Provide the (X, Y) coordinate of the cell's center where the given text is located.  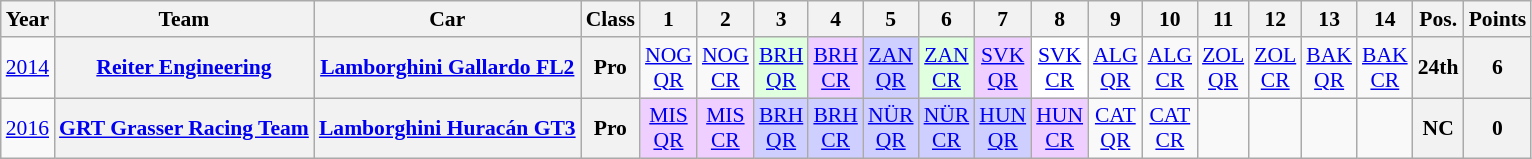
7 (1002, 19)
NOGCR (726, 68)
ALGCR (1170, 68)
13 (1329, 19)
MISCR (726, 128)
SVKCR (1060, 68)
11 (1223, 19)
NC (1438, 128)
Team (184, 19)
2016 (28, 128)
ZOLCR (1275, 68)
1 (668, 19)
24th (1438, 68)
4 (836, 19)
5 (891, 19)
Lamborghini Gallardo FL2 (448, 68)
CATQR (1115, 128)
MISQR (668, 128)
BAKQR (1329, 68)
Pos. (1438, 19)
ALGQR (1115, 68)
NÜRQR (891, 128)
10 (1170, 19)
SVKQR (1002, 68)
Year (28, 19)
CATCR (1170, 128)
GRT Grasser Racing Team (184, 128)
9 (1115, 19)
ZOLQR (1223, 68)
Car (448, 19)
ZANQR (891, 68)
3 (782, 19)
NOGQR (668, 68)
Reiter Engineering (184, 68)
Points (1498, 19)
2 (726, 19)
HUNQR (1002, 128)
ZANCR (947, 68)
Lamborghini Huracán GT3 (448, 128)
HUNCR (1060, 128)
8 (1060, 19)
12 (1275, 19)
Class (610, 19)
BAKCR (1385, 68)
14 (1385, 19)
2014 (28, 68)
NÜRCR (947, 128)
0 (1498, 128)
